Provide the (x, y) coordinate of the cell's center where the given text is located.  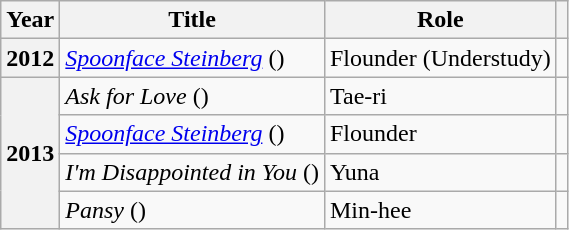
Pansy () (192, 210)
Flounder (440, 134)
Flounder (Understudy) (440, 58)
Tae-ri (440, 96)
Title (192, 20)
Year (30, 20)
Min-hee (440, 210)
Ask for Love () (192, 96)
2013 (30, 153)
I'm Disappointed in You () (192, 172)
Role (440, 20)
2012 (30, 58)
Yuna (440, 172)
